Return the [X, Y] coordinate for the center point of the cell that contains the specified text.  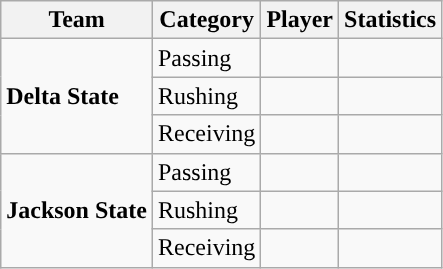
Statistics [390, 20]
Team [77, 20]
Jackson State [77, 210]
Category [206, 20]
Player [300, 20]
Delta State [77, 96]
